Capture the cell that displays the provided text and extract its [x, y] central coordinate. 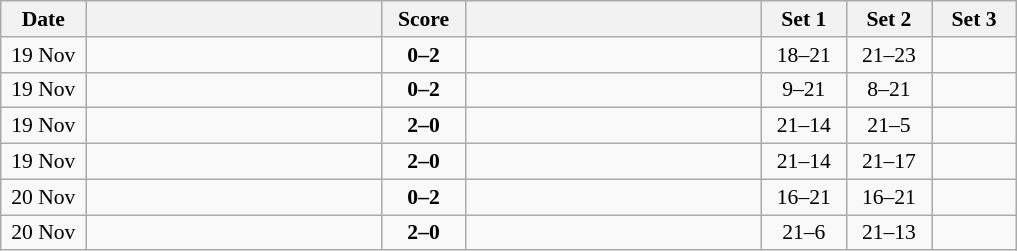
Date [44, 19]
Set 3 [974, 19]
9–21 [804, 90]
Set 1 [804, 19]
21–5 [888, 126]
Set 2 [888, 19]
18–21 [804, 55]
21–17 [888, 162]
21–23 [888, 55]
21–13 [888, 233]
Score [424, 19]
21–6 [804, 233]
8–21 [888, 90]
